Provide the (X, Y) coordinate of the cell's center where the given text is located.  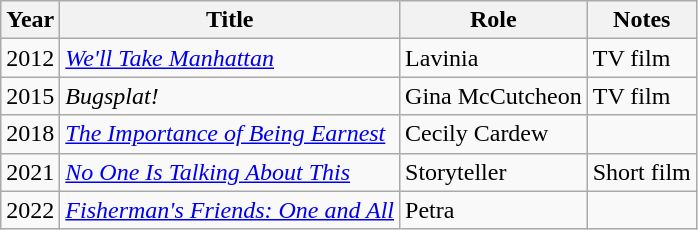
No One Is Talking About This (230, 172)
Year (30, 20)
We'll Take Manhattan (230, 58)
Cecily Cardew (494, 134)
Fisherman's Friends: One and All (230, 210)
Lavinia (494, 58)
2022 (30, 210)
Short film (642, 172)
Role (494, 20)
Bugsplat! (230, 96)
Gina McCutcheon (494, 96)
Notes (642, 20)
The Importance of Being Earnest (230, 134)
Title (230, 20)
2015 (30, 96)
2018 (30, 134)
Petra (494, 210)
2012 (30, 58)
Storyteller (494, 172)
2021 (30, 172)
